For the text-containing cell, return its midpoint in (X, Y) coordinate format. 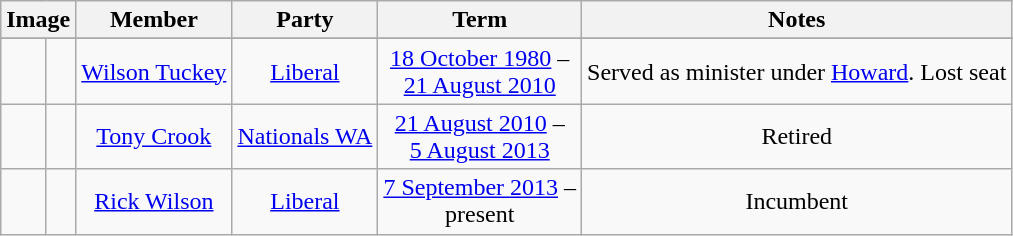
Term (480, 20)
Retired (797, 136)
Tony Crook (154, 136)
Incumbent (797, 202)
Party (305, 20)
Nationals WA (305, 136)
Member (154, 20)
Served as minister under Howard. Lost seat (797, 72)
Wilson Tuckey (154, 72)
Image (38, 20)
Rick Wilson (154, 202)
7 September 2013 –present (480, 202)
Notes (797, 20)
21 August 2010 –5 August 2013 (480, 136)
18 October 1980 –21 August 2010 (480, 72)
